Capture the cell that displays the provided text and extract its (x, y) central coordinate. 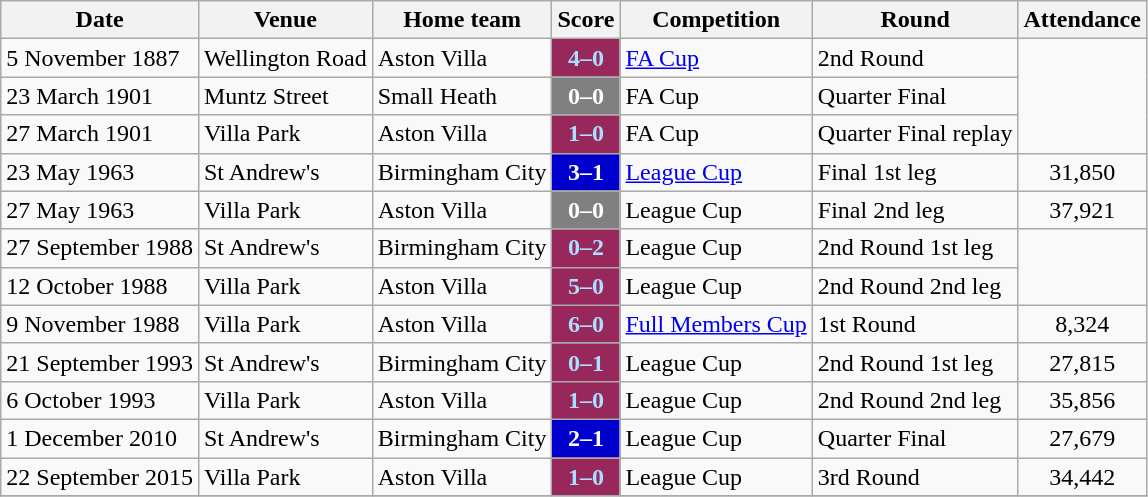
Round (915, 20)
31,850 (1082, 172)
34,442 (1082, 477)
5–0 (586, 286)
Date (100, 20)
Final 2nd leg (915, 210)
3–1 (586, 172)
9 November 1988 (100, 324)
Venue (285, 20)
27 May 1963 (100, 210)
27,815 (1082, 362)
37,921 (1082, 210)
6–0 (586, 324)
Attendance (1082, 20)
Score (586, 20)
27,679 (1082, 438)
3rd Round (915, 477)
Final 1st leg (915, 172)
23 May 1963 (100, 172)
5 November 1887 (100, 58)
1st Round (915, 324)
1 December 2010 (100, 438)
Competition (716, 20)
0–1 (586, 362)
Quarter Final replay (915, 134)
2nd Round (915, 58)
Full Members Cup (716, 324)
8,324 (1082, 324)
35,856 (1082, 400)
12 October 1988 (100, 286)
21 September 1993 (100, 362)
27 March 1901 (100, 134)
2–1 (586, 438)
6 October 1993 (100, 400)
0–2 (586, 248)
4–0 (586, 58)
22 September 2015 (100, 477)
27 September 1988 (100, 248)
Small Heath (462, 96)
Muntz Street (285, 96)
Wellington Road (285, 58)
Home team (462, 20)
23 March 1901 (100, 96)
